Provide the [x, y] coordinate of the cell's center where the given text is located.  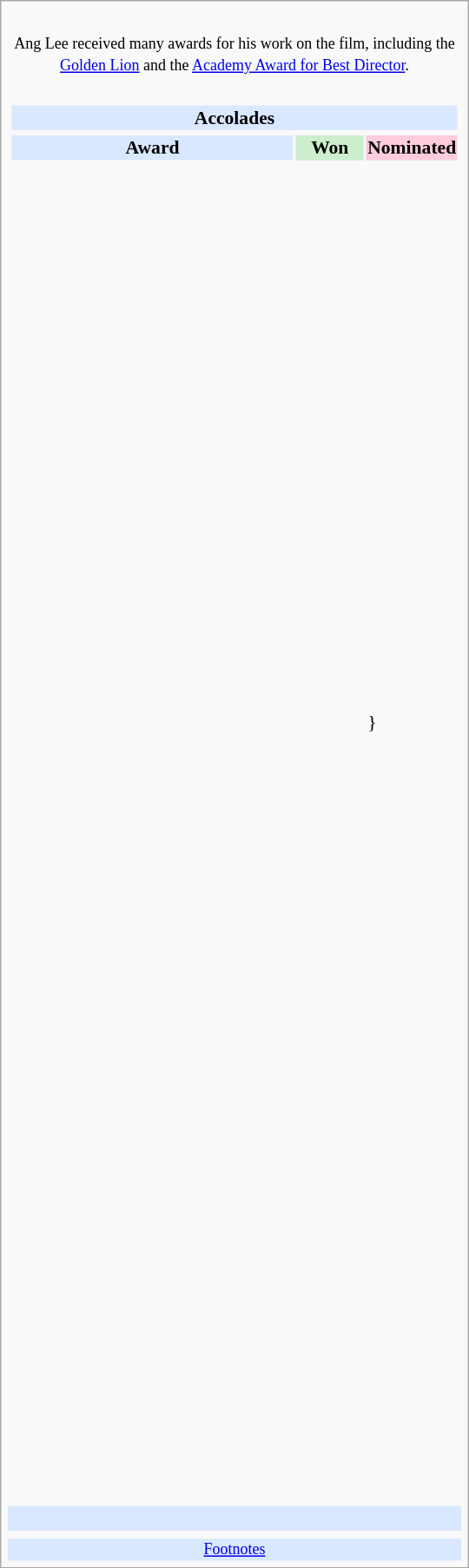
} [412, 721]
Accolades Award Won Nominated } [234, 791]
Nominated [412, 148]
Award [152, 148]
Won [330, 148]
Ang Lee received many awards for his work on the film, including the Golden Lion and the Academy Award for Best Director. [234, 43]
Accolades [234, 117]
Footnotes [234, 1550]
